Capture the cell that displays the provided text and extract its (X, Y) central coordinate. 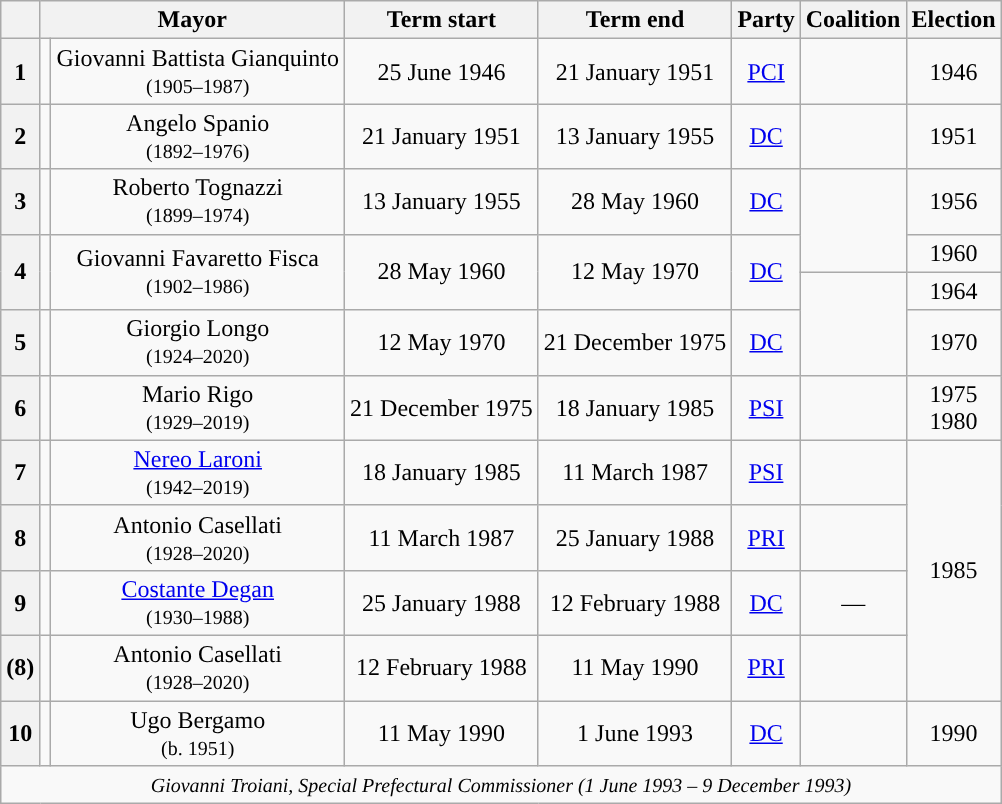
Roberto Tognazzi(1899–1974) (198, 202)
1 June 1993 (635, 732)
1970 (954, 342)
PCI (766, 72)
1985 (954, 570)
(8) (20, 668)
Nereo Laroni(1942–2019) (198, 472)
Coalition (853, 20)
1951 (954, 136)
Mario Rigo(1929–2019) (198, 408)
1946 (954, 72)
Costante Degan(1930–1988) (198, 602)
25 June 1946 (442, 72)
1960 (954, 253)
Mayor (192, 20)
5 (20, 342)
2 (20, 136)
Giovanni Battista Gianquinto(1905–1987) (198, 72)
4 (20, 272)
Term end (635, 20)
19751980 (954, 408)
1990 (954, 732)
Term start (442, 20)
Giovanni Troiani, Special Prefectural Commissioner (1 June 1993 – 9 December 1993) (501, 785)
Angelo Spanio(1892–1976) (198, 136)
3 (20, 202)
— (853, 602)
1 (20, 72)
Ugo Bergamo(b. 1951) (198, 732)
6 (20, 408)
Party (766, 20)
Giovanni Favaretto Fisca(1902–1986) (198, 272)
1964 (954, 291)
Giorgio Longo(1924–2020) (198, 342)
8 (20, 538)
Election (954, 20)
10 (20, 732)
1956 (954, 202)
9 (20, 602)
7 (20, 472)
